Pinpoint the cell where the given text exists, returning its [x, y] midpoint coordinate. 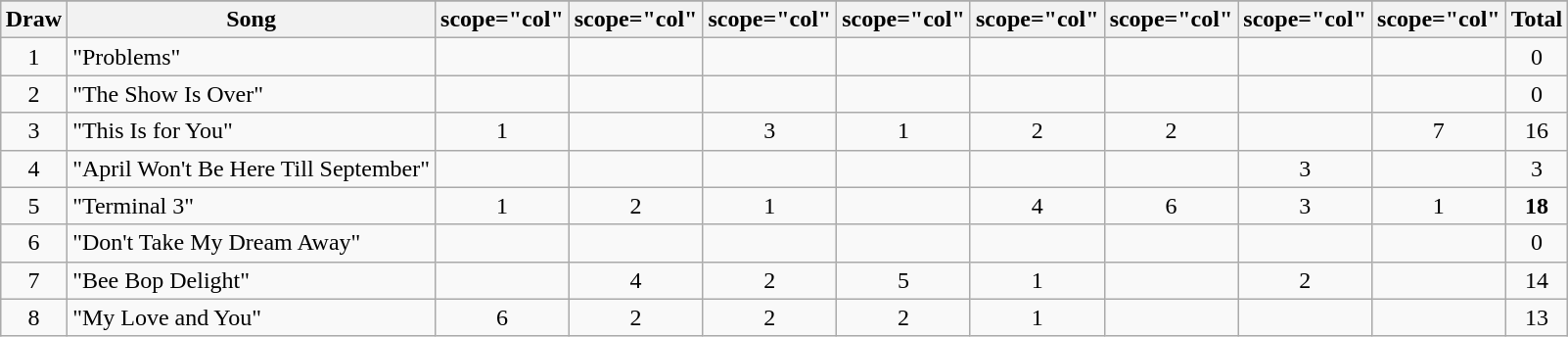
"Terminal 3" [252, 206]
Total [1537, 20]
"April Won't Be Here Till September" [252, 168]
"My Love and You" [252, 317]
8 [33, 317]
"Don't Take My Dream Away" [252, 243]
14 [1537, 280]
"Problems" [252, 57]
Song [252, 20]
"This Is for You" [252, 131]
18 [1537, 206]
"Bee Bop Delight" [252, 280]
13 [1537, 317]
16 [1537, 131]
"The Show Is Over" [252, 94]
Draw [33, 20]
